Identify which cell holds the provided text, then report its [X, Y] central coordinate. 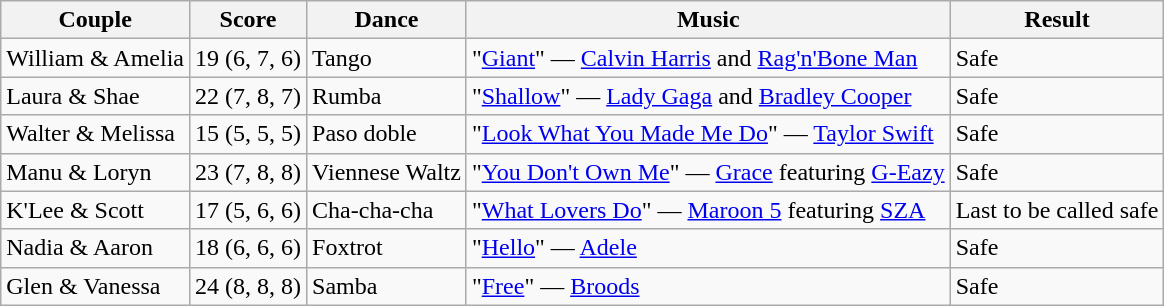
Paso doble [387, 134]
Couple [96, 20]
23 (7, 8, 8) [248, 172]
Viennese Waltz [387, 172]
Foxtrot [387, 248]
"Look What You Made Me Do" — Taylor Swift [708, 134]
Nadia & Aaron [96, 248]
19 (6, 7, 6) [248, 58]
"Free" — Broods [708, 286]
Score [248, 20]
24 (8, 8, 8) [248, 286]
Walter & Melissa [96, 134]
"You Don't Own Me" — Grace featuring G-Eazy [708, 172]
Result [1057, 20]
Cha-cha-cha [387, 210]
K'Lee & Scott [96, 210]
"What Lovers Do" — Maroon 5 featuring SZA [708, 210]
"Shallow" — Lady Gaga and Bradley Cooper [708, 96]
Music [708, 20]
17 (5, 6, 6) [248, 210]
Last to be called safe [1057, 210]
Tango [387, 58]
15 (5, 5, 5) [248, 134]
"Hello" — Adele [708, 248]
"Giant" — Calvin Harris and Rag'n'Bone Man [708, 58]
William & Amelia [96, 58]
Laura & Shae [96, 96]
22 (7, 8, 7) [248, 96]
Glen & Vanessa [96, 286]
Samba [387, 286]
18 (6, 6, 6) [248, 248]
Rumba [387, 96]
Dance [387, 20]
Manu & Loryn [96, 172]
